Return [x, y] of the center of cell containing provided text 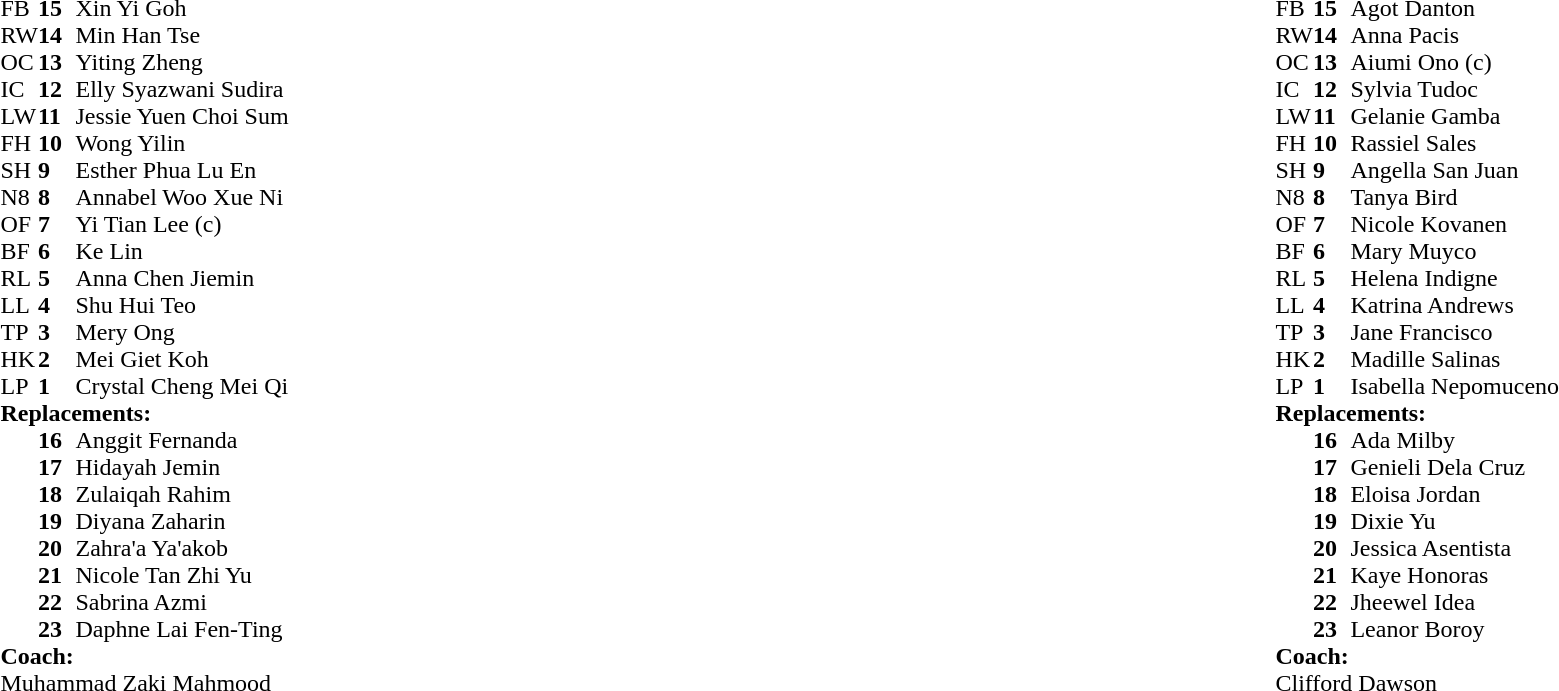
Daphne Lai Fen-Ting [182, 630]
Nicole Tan Zhi Yu [182, 576]
Mary Muyco [1454, 252]
Tanya Bird [1454, 198]
Wong Yilin [182, 144]
Min Han Tse [182, 36]
Kaye Honoras [1454, 576]
Aiumi Ono (c) [1454, 62]
Diyana Zaharin [182, 522]
Rassiel Sales [1454, 144]
Annabel Woo Xue Ni [182, 198]
Angella San Juan [1454, 170]
Yi Tian Lee (c) [182, 224]
Nicole Kovanen [1454, 224]
Sylvia Tudoc [1454, 90]
Anna Pacis [1454, 36]
Crystal Cheng Mei Qi [182, 386]
Yiting Zheng [182, 62]
Sabrina Azmi [182, 602]
Helena Indigne [1454, 278]
Eloisa Jordan [1454, 494]
Jessica Asentista [1454, 548]
Leanor Boroy [1454, 630]
Anggit Fernanda [182, 440]
Mei Giet Koh [182, 360]
Zulaiqah Rahim [182, 494]
Jessie Yuen Choi Sum [182, 116]
Hidayah Jemin [182, 468]
Jane Francisco [1454, 332]
Ke Lin [182, 252]
Zahra'a Ya'akob [182, 548]
Ada Milby [1454, 440]
Madille Salinas [1454, 360]
Esther Phua Lu En [182, 170]
Elly Syazwani Sudira [182, 90]
Genieli Dela Cruz [1454, 468]
Jheewel Idea [1454, 602]
Katrina Andrews [1454, 306]
Isabella Nepomuceno [1454, 386]
Shu Hui Teo [182, 306]
Anna Chen Jiemin [182, 278]
Gelanie Gamba [1454, 116]
Mery Ong [182, 332]
Dixie Yu [1454, 522]
